Return [x, y] of the center of cell containing provided text 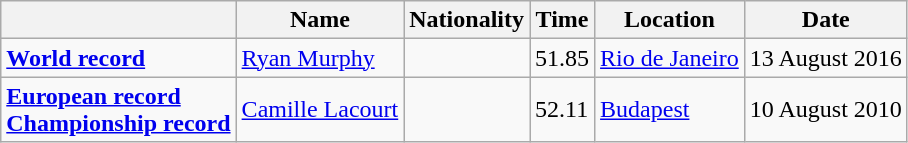
13 August 2016 [826, 58]
Date [826, 20]
Camille Lacourt [320, 110]
Rio de Janeiro [670, 58]
Location [670, 20]
Nationality [467, 20]
52.11 [562, 110]
Name [320, 20]
51.85 [562, 58]
10 August 2010 [826, 110]
European recordChampionship record [118, 110]
Budapest [670, 110]
Time [562, 20]
Ryan Murphy [320, 58]
World record [118, 58]
